Scan for the cell matching the given text and deliver its [x, y] coordinate at center. 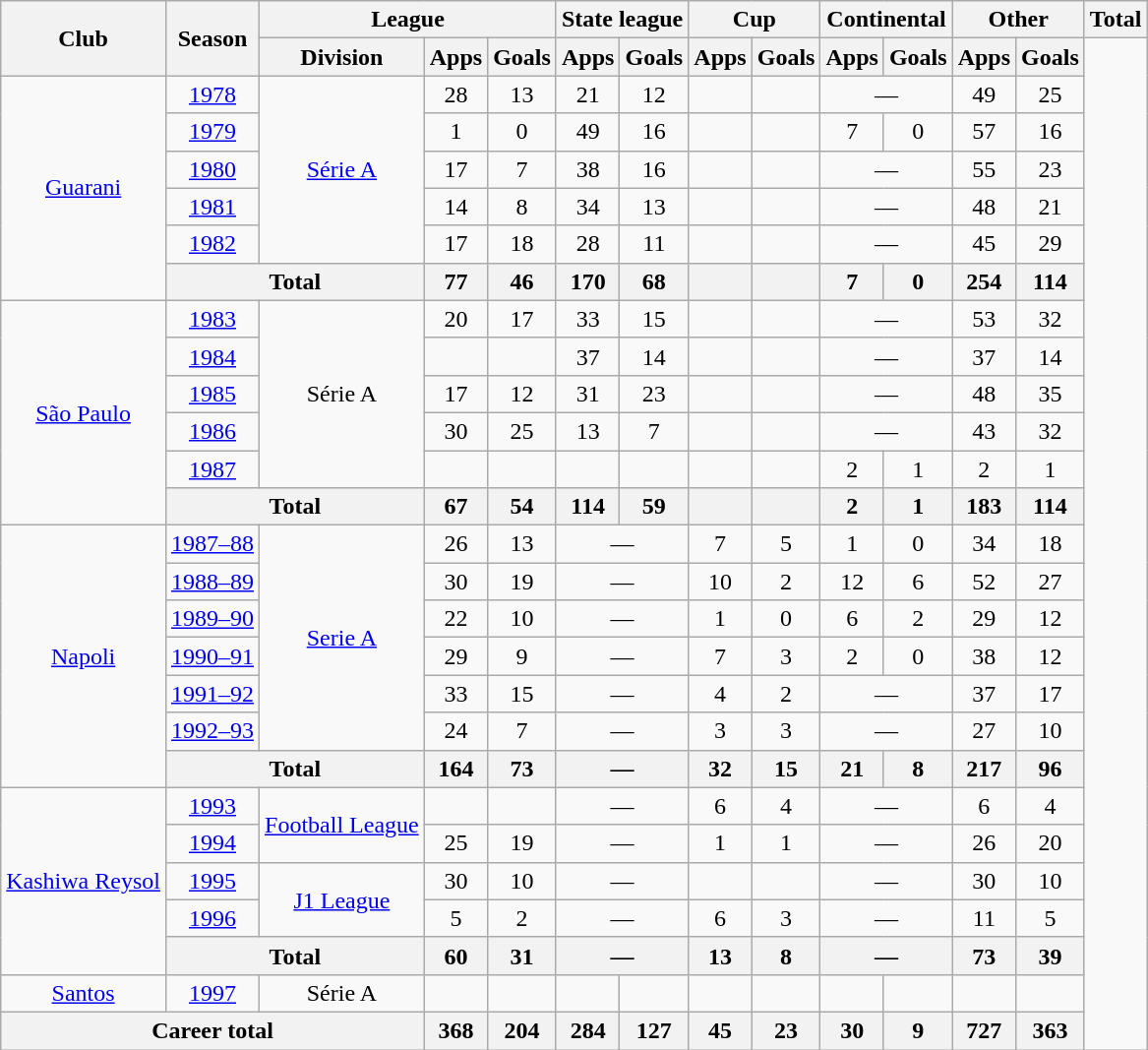
217 [984, 769]
Continental [886, 20]
1983 [212, 319]
Football League [342, 825]
1987–88 [212, 544]
60 [455, 956]
35 [1051, 394]
Napoli [84, 656]
727 [984, 1030]
54 [522, 507]
1984 [212, 356]
1978 [212, 94]
1982 [212, 244]
254 [984, 281]
46 [522, 281]
Division [342, 57]
São Paulo [84, 412]
24 [455, 731]
1990–91 [212, 656]
Guarani [84, 188]
43 [984, 431]
39 [1051, 956]
1992–93 [212, 731]
284 [587, 1030]
Career total [212, 1030]
Club [84, 38]
127 [654, 1030]
1979 [212, 132]
J1 League [342, 899]
77 [455, 281]
Santos [84, 993]
1995 [212, 881]
State league [622, 20]
363 [1051, 1030]
1989–90 [212, 619]
1986 [212, 431]
55 [984, 169]
Cup [755, 20]
57 [984, 132]
Serie A [342, 638]
1994 [212, 843]
368 [455, 1030]
59 [654, 507]
52 [984, 582]
1996 [212, 918]
1988–89 [212, 582]
League [408, 20]
1991–92 [212, 694]
164 [455, 769]
1981 [212, 207]
1993 [212, 806]
67 [455, 507]
1987 [212, 469]
68 [654, 281]
170 [587, 281]
22 [455, 619]
Season [212, 38]
1980 [212, 169]
Other [1018, 20]
1985 [212, 394]
96 [1051, 769]
53 [984, 319]
183 [984, 507]
1997 [212, 993]
204 [522, 1030]
Kashiwa Reysol [84, 881]
